Search for the cell housing the specified text and yield its (X, Y) center coordinate. 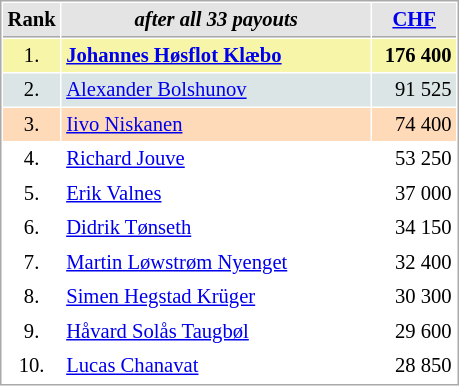
Simen Hegstad Krüger (216, 296)
4. (32, 158)
Erik Valnes (216, 194)
8. (32, 296)
Lucas Chanavat (216, 366)
10. (32, 366)
Johannes Høsflot Klæbo (216, 56)
after all 33 payouts (216, 20)
32 400 (414, 262)
91 525 (414, 90)
74 400 (414, 124)
6. (32, 228)
Didrik Tønseth (216, 228)
CHF (414, 20)
2. (32, 90)
5. (32, 194)
1. (32, 56)
30 300 (414, 296)
37 000 (414, 194)
28 850 (414, 366)
3. (32, 124)
29 600 (414, 332)
7. (32, 262)
Iivo Niskanen (216, 124)
Alexander Bolshunov (216, 90)
9. (32, 332)
Richard Jouve (216, 158)
34 150 (414, 228)
53 250 (414, 158)
176 400 (414, 56)
Martin Løwstrøm Nyenget (216, 262)
Rank (32, 20)
Håvard Solås Taugbøl (216, 332)
